Pinpoint the cell where the given text exists, returning its (x, y) midpoint coordinate. 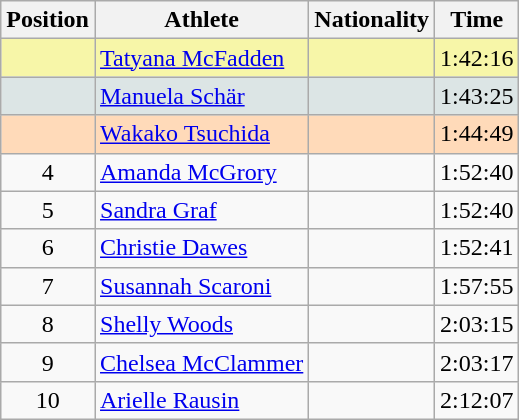
2:03:17 (477, 362)
Wakako Tsuchida (201, 134)
7 (48, 286)
Christie Dawes (201, 248)
Arielle Rausin (201, 400)
10 (48, 400)
Shelly Woods (201, 324)
Susannah Scaroni (201, 286)
5 (48, 210)
2:03:15 (477, 324)
8 (48, 324)
1:44:49 (477, 134)
9 (48, 362)
Sandra Graf (201, 210)
Nationality (372, 20)
1:43:25 (477, 96)
Chelsea McClammer (201, 362)
Manuela Schär (201, 96)
4 (48, 172)
Athlete (201, 20)
Time (477, 20)
1:52:41 (477, 248)
2:12:07 (477, 400)
6 (48, 248)
1:57:55 (477, 286)
Position (48, 20)
Tatyana McFadden (201, 58)
1:42:16 (477, 58)
Amanda McGrory (201, 172)
